Determine the [x, y] coordinate at the center of the cell enclosing the given text.  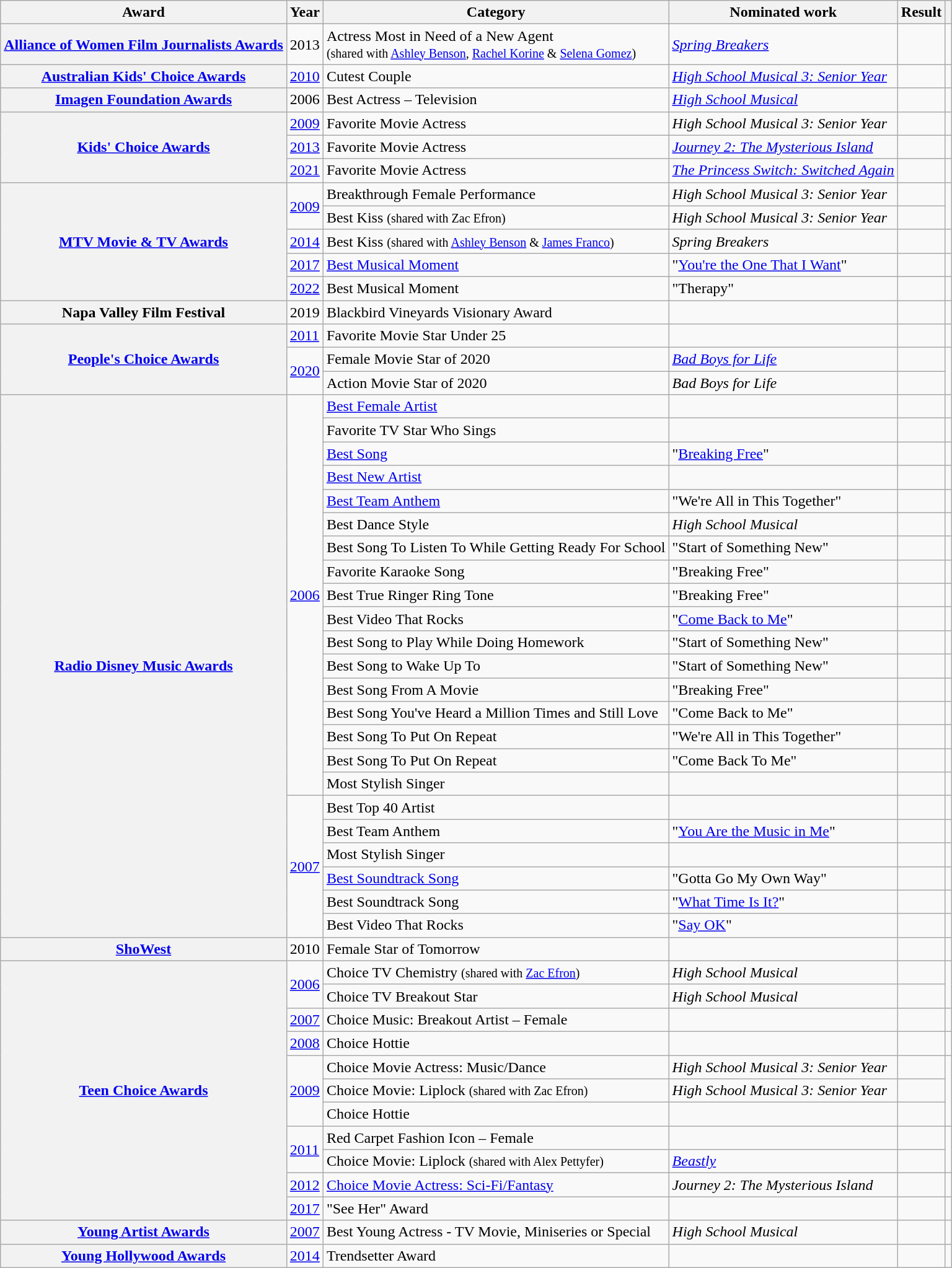
Favorite Movie Star Under 25 [496, 336]
Choice Movie: Liplock (shared with Zac Efron) [496, 1091]
Action Movie Star of 2020 [496, 383]
Best Female Artist [496, 407]
Alliance of Women Film Journalists Awards [144, 45]
Nominated work [783, 12]
Category [496, 12]
2008 [305, 1043]
Award [144, 12]
Year [305, 12]
Choice TV Breakout Star [496, 996]
Australian Kids' Choice Awards [144, 76]
Napa Valley Film Festival [144, 312]
Best Song To Listen To While Getting Ready For School [496, 548]
Red Carpet Fashion Icon – Female [496, 1138]
Best Song to Wake Up To [496, 666]
Best Kiss (shared with Ashley Benson & James Franco) [496, 241]
Kids' Choice Awards [144, 147]
Result [921, 12]
Favorite Karaoke Song [496, 571]
2020 [305, 371]
Young Hollywood Awards [144, 1256]
Best Song to Play While Doing Homework [496, 642]
"Gotta Go My Own Way" [783, 878]
Favorite TV Star Who Sings [496, 430]
Breakthrough Female Performance [496, 194]
Blackbird Vineyards Visionary Award [496, 312]
Young Artist Awards [144, 1232]
Best Young Actress - TV Movie, Miniseries or Special [496, 1232]
"What Time Is It?" [783, 902]
Choice Movie: Liplock (shared with Alex Pettyfer) [496, 1161]
Trendsetter Award [496, 1256]
2021 [305, 170]
2019 [305, 312]
2012 [305, 1185]
Cutest Couple [496, 76]
Radio Disney Music Awards [144, 666]
MTV Movie & TV Awards [144, 241]
Best Song [496, 454]
Actress Most in Need of a New Agent (shared with Ashley Benson, Rachel Korine & Selena Gomez) [496, 45]
"You're the One That I Want" [783, 265]
"Come Back To Me" [783, 760]
Best New Artist [496, 477]
Choice Movie Actress: Sci-Fi/Fantasy [496, 1185]
Best Actress – Television [496, 100]
Choice Movie Actress: Music/Dance [496, 1067]
Beastly [783, 1161]
Choice TV Chemistry (shared with Zac Efron) [496, 972]
"Say OK" [783, 925]
ShoWest [144, 949]
Best True Ringer Ring Tone [496, 595]
Best Song From A Movie [496, 690]
Teen Choice Awards [144, 1091]
People's Choice Awards [144, 359]
Female Movie Star of 2020 [496, 359]
"See Her" Award [496, 1209]
2022 [305, 288]
Best Dance Style [496, 524]
The Princess Switch: Switched Again [783, 170]
Best Kiss (shared with Zac Efron) [496, 218]
"Therapy" [783, 288]
Female Star of Tomorrow [496, 949]
Best Song You've Heard a Million Times and Still Love [496, 713]
Imagen Foundation Awards [144, 100]
Best Top 40 Artist [496, 808]
Choice Music: Breakout Artist – Female [496, 1019]
"You Are the Music in Me" [783, 831]
